Return the (X, Y) coordinate for the center point of the cell that contains the specified text.  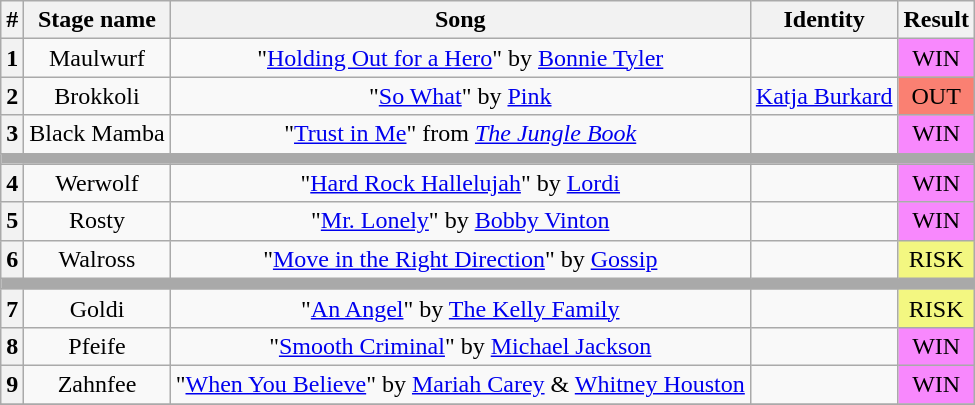
"Holding Out for a Hero" by Bonnie Tyler (460, 58)
Katja Burkard (824, 96)
3 (12, 134)
Werwolf (97, 183)
7 (12, 308)
"Smooth Criminal" by Michael Jackson (460, 346)
Rosty (97, 221)
Result (936, 20)
OUT (936, 96)
"An Angel" by The Kelly Family (460, 308)
"When You Believe" by Mariah Carey & Whitney Houston (460, 384)
Zahnfee (97, 384)
Goldi (97, 308)
Identity (824, 20)
Maulwurf (97, 58)
Brokkoli (97, 96)
4 (12, 183)
6 (12, 259)
2 (12, 96)
"Hard Rock Hallelujah" by Lordi (460, 183)
Walross (97, 259)
9 (12, 384)
Stage name (97, 20)
Pfeife (97, 346)
"So What" by Pink (460, 96)
Song (460, 20)
8 (12, 346)
"Move in the Right Direction" by Gossip (460, 259)
"Trust in Me" from The Jungle Book (460, 134)
"Mr. Lonely" by Bobby Vinton (460, 221)
# (12, 20)
5 (12, 221)
1 (12, 58)
Black Mamba (97, 134)
